Detect which cell encompasses the target text, then output its [X, Y] center coordinate. 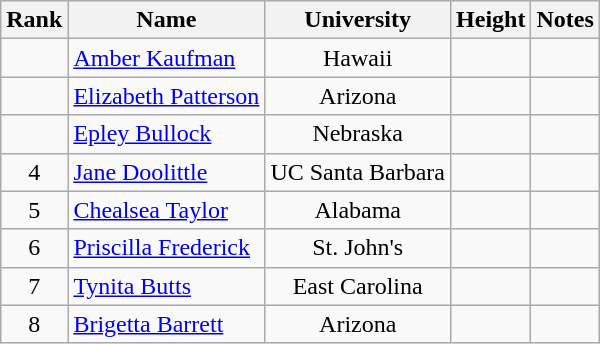
8 [34, 324]
Notes [565, 20]
Nebraska [358, 134]
Chealsea Taylor [166, 210]
Amber Kaufman [166, 58]
East Carolina [358, 286]
Name [166, 20]
5 [34, 210]
Epley Bullock [166, 134]
7 [34, 286]
Jane Doolittle [166, 172]
Alabama [358, 210]
Hawaii [358, 58]
St. John's [358, 248]
4 [34, 172]
Tynita Butts [166, 286]
Elizabeth Patterson [166, 96]
UC Santa Barbara [358, 172]
Brigetta Barrett [166, 324]
Rank [34, 20]
Height [491, 20]
University [358, 20]
6 [34, 248]
Priscilla Frederick [166, 248]
